Return the [x, y] coordinate for the center point of the cell that contains the specified text.  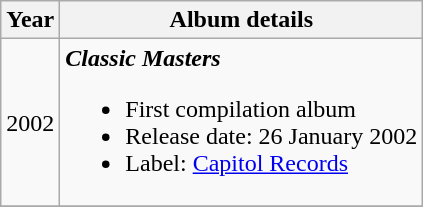
Classic MastersFirst compilation albumRelease date: 26 January 2002Label: Capitol Records [242, 122]
Year [30, 20]
Album details [242, 20]
2002 [30, 122]
